Return the (X, Y) coordinate for the center point of the cell that contains the specified text.  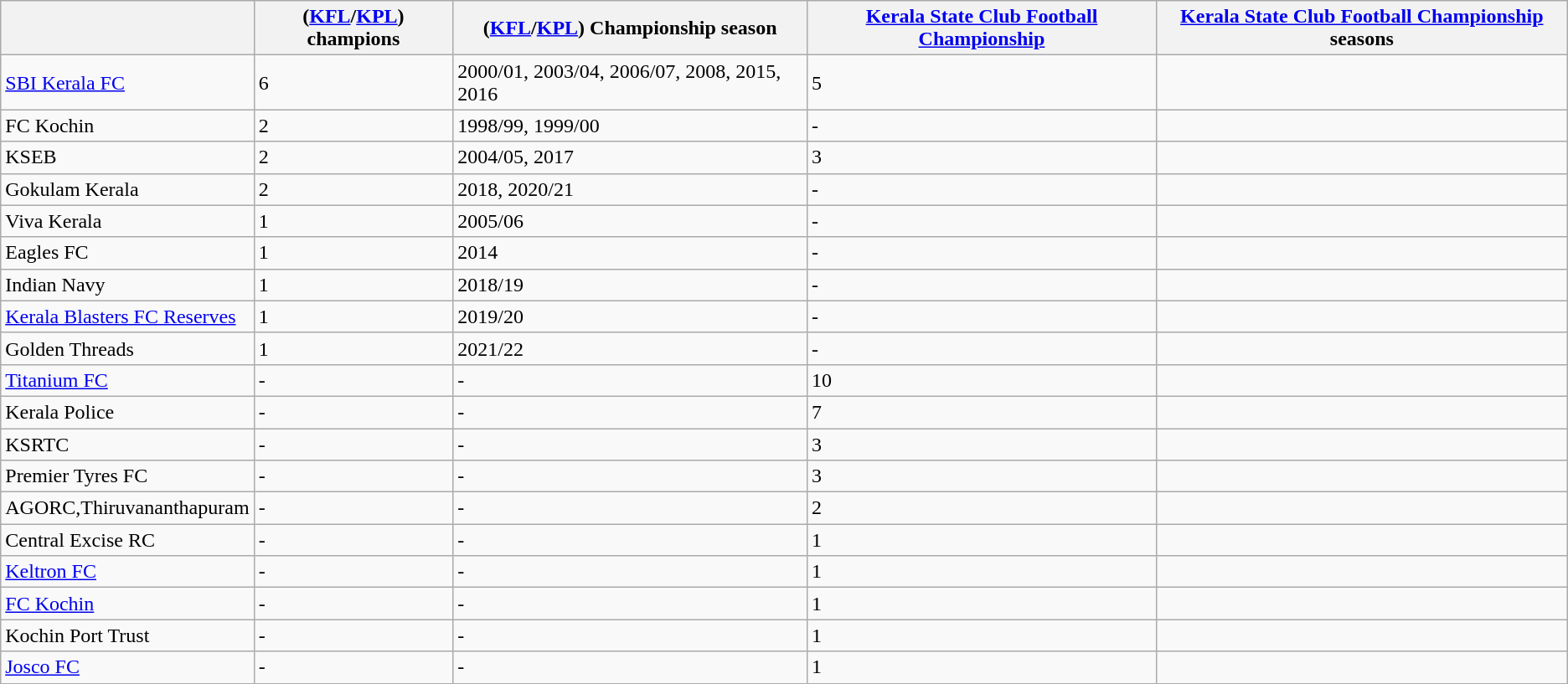
Premier Tyres FC (127, 476)
7 (982, 412)
Viva Kerala (127, 221)
1998/99, 1999/00 (630, 126)
Keltron FC (127, 572)
Kerala State Club Football Championship seasons (1362, 28)
Kochin Port Trust (127, 635)
2021/22 (630, 348)
Kerala State Club Football Championship (982, 28)
AGORC,Thiruvananthapuram (127, 508)
Eagles FC (127, 253)
KSRTC (127, 445)
Gokulam Kerala (127, 189)
2018/19 (630, 285)
Indian Navy (127, 285)
Kerala Blasters FC Reserves (127, 316)
2018, 2020/21 (630, 189)
2019/20 (630, 316)
Golden Threads (127, 348)
5 (982, 82)
Josco FC (127, 667)
(KFL/KPL) champions (353, 28)
KSEB (127, 157)
2014 (630, 253)
6 (353, 82)
Central Excise RC (127, 540)
SBI Kerala FC (127, 82)
(KFL/KPL) Championship season (630, 28)
2005/06 (630, 221)
2004/05, 2017 (630, 157)
2000/01, 2003/04, 2006/07, 2008, 2015, 2016 (630, 82)
Kerala Police (127, 412)
10 (982, 380)
Titanium FC (127, 380)
